Search for the cell housing the specified text and yield its [x, y] center coordinate. 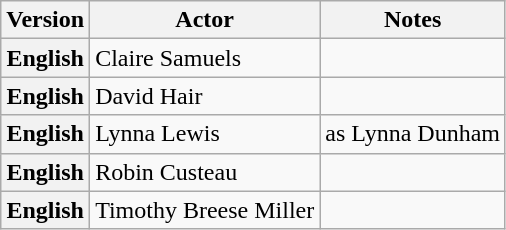
Timothy Breese Miller [205, 210]
Actor [205, 20]
as Lynna Dunham [413, 134]
Robin Custeau [205, 172]
Claire Samuels [205, 58]
Lynna Lewis [205, 134]
Version [46, 20]
David Hair [205, 96]
Notes [413, 20]
